Extract the [x, y] coordinate from the center of the cell holding the provided text.  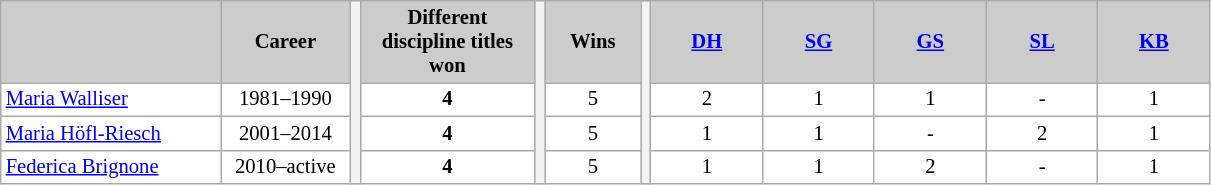
SL [1042, 41]
Wins [592, 41]
DH [707, 41]
Different discipline titles won [448, 41]
2010–active [285, 167]
Maria Walliser [111, 99]
1981–1990 [285, 99]
Maria Höfl-Riesch [111, 133]
GS [930, 41]
KB [1154, 41]
Career [285, 41]
SG [819, 41]
Federica Brignone [111, 167]
2001–2014 [285, 133]
